Output the [X, Y] coordinate of the center of the cell containing the given text.  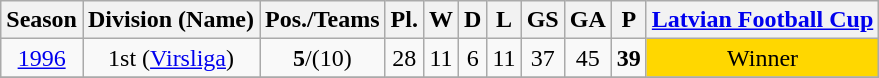
Pl. [404, 20]
GA [588, 20]
P [628, 20]
Season [42, 20]
Pos./Teams [323, 20]
D [473, 20]
Winner [762, 58]
Division (Name) [170, 20]
5/(10) [323, 58]
L [504, 20]
45 [588, 58]
1996 [42, 58]
Latvian Football Cup [762, 20]
GS [542, 20]
6 [473, 58]
28 [404, 58]
37 [542, 58]
1st (Virsliga) [170, 58]
W [440, 20]
39 [628, 58]
